Pinpoint the cell where the given text exists, returning its (X, Y) midpoint coordinate. 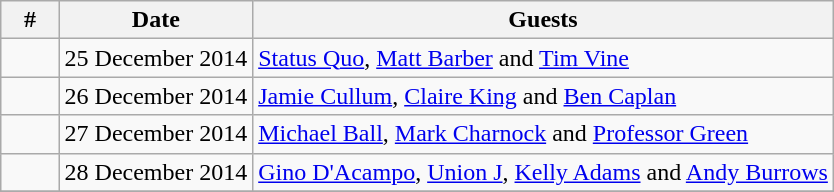
28 December 2014 (156, 172)
# (30, 20)
Jamie Cullum, Claire King and Ben Caplan (544, 96)
Gino D'Acampo, Union J, Kelly Adams and Andy Burrows (544, 172)
Michael Ball, Mark Charnock and Professor Green (544, 134)
27 December 2014 (156, 134)
Guests (544, 20)
26 December 2014 (156, 96)
Status Quo, Matt Barber and Tim Vine (544, 58)
Date (156, 20)
25 December 2014 (156, 58)
